Identify which cell holds the provided text, then report its [X, Y] central coordinate. 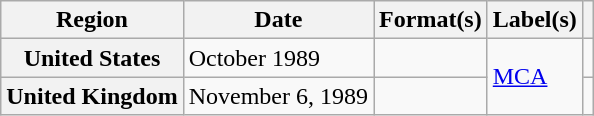
November 6, 1989 [278, 96]
Format(s) [431, 20]
United Kingdom [92, 96]
Label(s) [534, 20]
United States [92, 58]
October 1989 [278, 58]
Region [92, 20]
Date [278, 20]
MCA [534, 77]
